Scan for the cell matching the given text and deliver its [X, Y] coordinate at center. 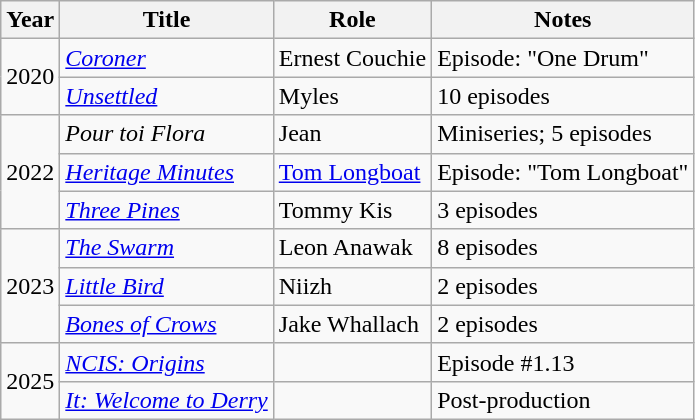
Ernest Couchie [352, 58]
2023 [30, 286]
Niizh [352, 286]
2020 [30, 77]
2022 [30, 172]
Jake Whallach [352, 324]
Tommy Kis [352, 210]
Tom Longboat [352, 172]
2025 [30, 381]
Miniseries; 5 episodes [563, 134]
Post-production [563, 400]
Episode #1.13 [563, 362]
8 episodes [563, 248]
Jean [352, 134]
NCIS: Origins [166, 362]
It: Welcome to Derry [166, 400]
Notes [563, 20]
The Swarm [166, 248]
Heritage Minutes [166, 172]
10 episodes [563, 96]
Three Pines [166, 210]
Bones of Crows [166, 324]
Coroner [166, 58]
Little Bird [166, 286]
Episode: "One Drum" [563, 58]
Leon Anawak [352, 248]
Unsettled [166, 96]
Episode: "Tom Longboat" [563, 172]
Myles [352, 96]
Year [30, 20]
3 episodes [563, 210]
Title [166, 20]
Pour toi Flora [166, 134]
Role [352, 20]
